From the cell containing the given text, extract its center point as (X, Y) coordinate. 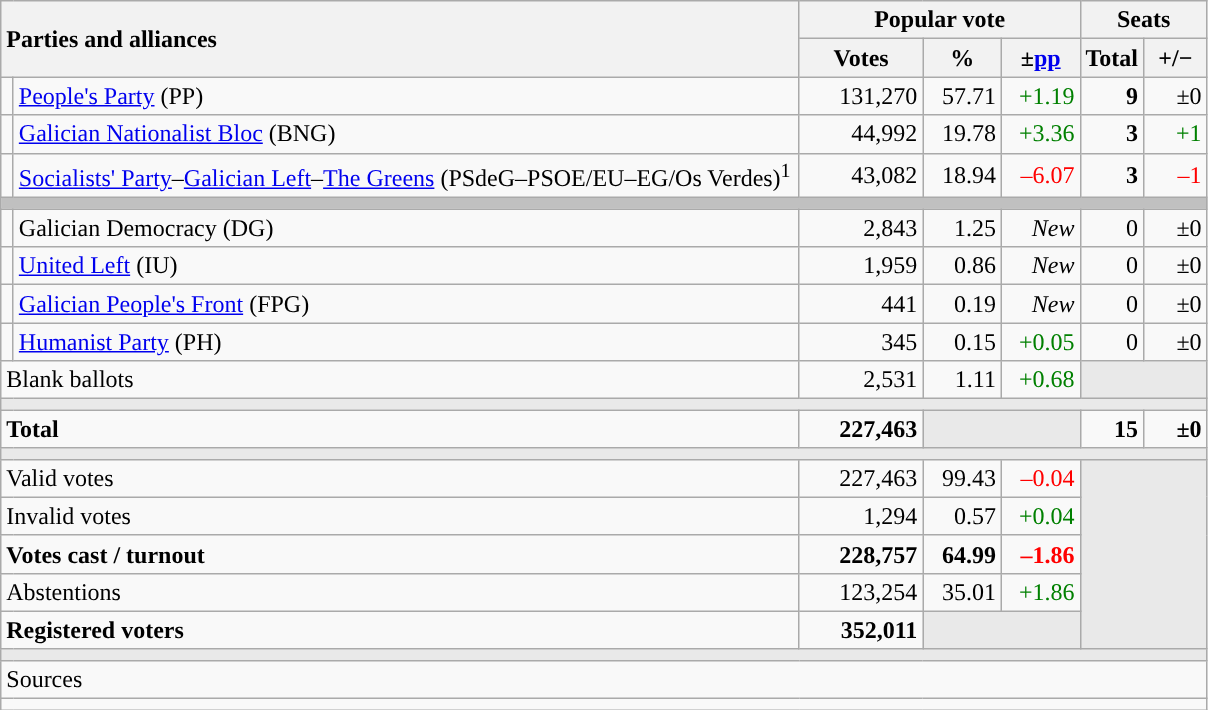
People's Party (PP) (406, 96)
352,011 (861, 630)
+0.04 (1040, 516)
9 (1112, 96)
Registered voters (400, 630)
±pp (1040, 58)
+/− (1176, 58)
345 (861, 342)
15 (1112, 429)
1.25 (962, 228)
Galician Democracy (DG) (406, 228)
123,254 (861, 592)
99.43 (962, 478)
228,757 (861, 554)
+1 (1176, 134)
–1 (1176, 176)
Abstentions (400, 592)
2,531 (861, 380)
2,843 (861, 228)
Blank ballots (400, 380)
+0.05 (1040, 342)
44,992 (861, 134)
Humanist Party (PH) (406, 342)
Galician People's Front (FPG) (406, 304)
1,294 (861, 516)
35.01 (962, 592)
United Left (IU) (406, 266)
+1.86 (1040, 592)
Galician Nationalist Bloc (BNG) (406, 134)
Socialists' Party–Galician Left–The Greens (PSdeG–PSOE/EU–EG/Os Verdes)1 (406, 176)
18.94 (962, 176)
Seats (1144, 20)
19.78 (962, 134)
Popular vote (940, 20)
1.11 (962, 380)
Valid votes (400, 478)
1,959 (861, 266)
0.15 (962, 342)
Invalid votes (400, 516)
Parties and alliances (400, 39)
131,270 (861, 96)
+3.36 (1040, 134)
64.99 (962, 554)
0.86 (962, 266)
–0.04 (1040, 478)
+1.19 (1040, 96)
% (962, 58)
57.71 (962, 96)
Votes cast / turnout (400, 554)
43,082 (861, 176)
Sources (604, 679)
0.57 (962, 516)
0.19 (962, 304)
–1.86 (1040, 554)
+0.68 (1040, 380)
441 (861, 304)
Votes (861, 58)
–6.07 (1040, 176)
